Return (x, y) of the center of cell containing provided text 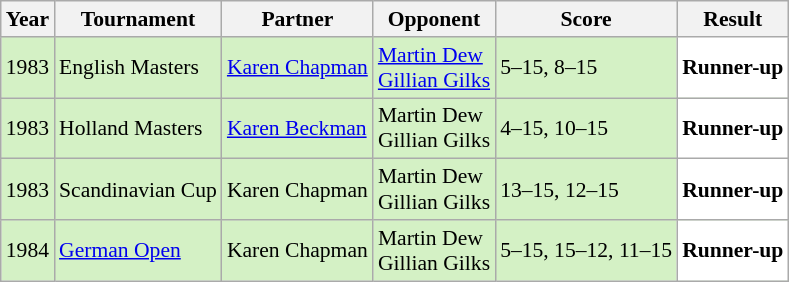
Year (28, 19)
Tournament (138, 19)
Result (732, 19)
Opponent (434, 19)
Scandinavian Cup (138, 190)
English Masters (138, 68)
Karen Beckman (298, 128)
4–15, 10–15 (586, 128)
5–15, 8–15 (586, 68)
Partner (298, 19)
13–15, 12–15 (586, 190)
5–15, 15–12, 11–15 (586, 250)
Holland Masters (138, 128)
Score (586, 19)
1984 (28, 250)
German Open (138, 250)
